Pinpoint the cell where the given text exists, returning its (X, Y) midpoint coordinate. 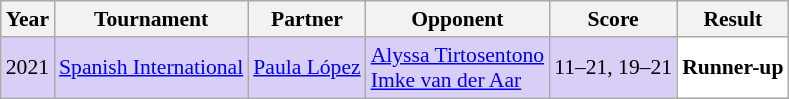
Alyssa Tirtosentono Imke van der Aar (458, 68)
Score (613, 19)
Spanish International (151, 68)
Partner (306, 19)
Opponent (458, 19)
Tournament (151, 19)
2021 (28, 68)
Paula López (306, 68)
11–21, 19–21 (613, 68)
Runner-up (732, 68)
Year (28, 19)
Result (732, 19)
